Return (x, y) of the center of cell containing provided text 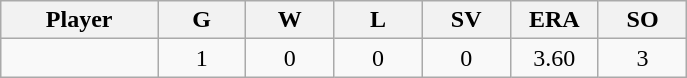
3 (642, 58)
SO (642, 20)
G (202, 20)
Player (80, 20)
3.60 (554, 58)
W (290, 20)
ERA (554, 20)
L (378, 20)
SV (466, 20)
1 (202, 58)
